Output the [X, Y] coordinate of the center of the cell containing the given text.  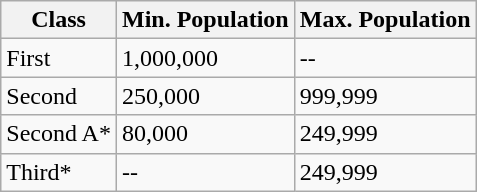
Second [59, 96]
Max. Population [385, 20]
First [59, 58]
1,000,000 [205, 58]
Min. Population [205, 20]
80,000 [205, 134]
Third* [59, 172]
999,999 [385, 96]
Second A* [59, 134]
Class [59, 20]
250,000 [205, 96]
